Return [X, Y] of the center of cell containing provided text 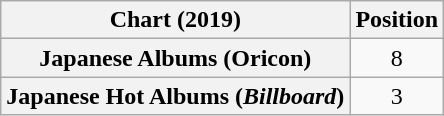
8 [397, 58]
Japanese Albums (Oricon) [176, 58]
3 [397, 96]
Chart (2019) [176, 20]
Position [397, 20]
Japanese Hot Albums (Billboard) [176, 96]
